Return (x, y) of the center of cell containing provided text 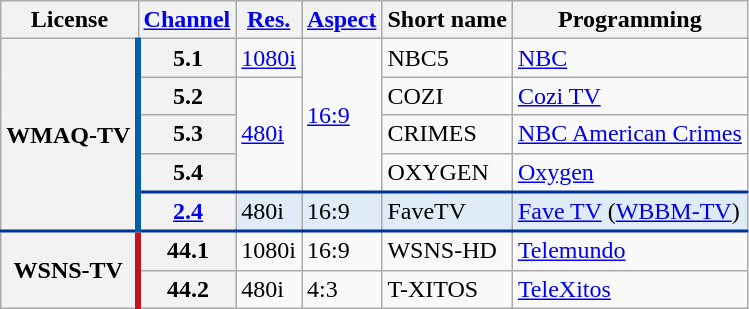
NBC5 (447, 58)
2.4 (187, 212)
NBC American Crimes (630, 134)
Cozi TV (630, 96)
COZI (447, 96)
License (70, 20)
T-XITOS (447, 289)
5.1 (187, 58)
Short name (447, 20)
Programming (630, 20)
Res. (269, 20)
TeleXitos (630, 289)
5.3 (187, 134)
Channel (187, 20)
5.2 (187, 96)
NBC (630, 58)
OXYGEN (447, 172)
Fave TV (WBBM-TV) (630, 212)
Oxygen (630, 172)
4:3 (342, 289)
5.4 (187, 172)
44.1 (187, 250)
Telemundo (630, 250)
WMAQ-TV (70, 136)
FaveTV (447, 212)
Aspect (342, 20)
WSNS-TV (70, 270)
WSNS-HD (447, 250)
44.2 (187, 289)
CRIMES (447, 134)
